Scan for the cell matching the given text and deliver its [X, Y] coordinate at center. 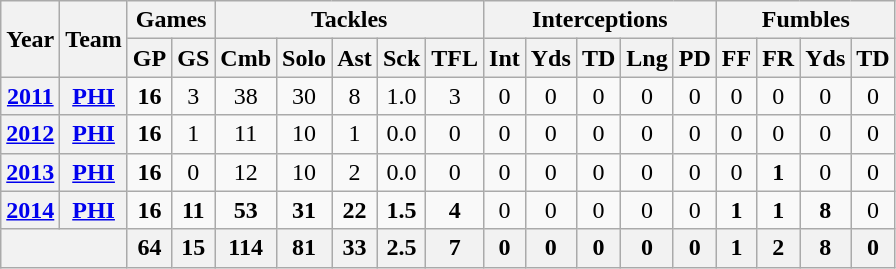
Team [94, 39]
Ast [355, 58]
1.0 [401, 96]
Solo [304, 58]
64 [149, 248]
2.5 [401, 248]
38 [246, 96]
2014 [30, 210]
22 [355, 210]
Lng [647, 58]
TFL [455, 58]
Cmb [246, 58]
PD [694, 58]
30 [304, 96]
Year [30, 39]
Int [505, 58]
81 [304, 248]
1.5 [401, 210]
114 [246, 248]
12 [246, 172]
Sck [401, 58]
4 [455, 210]
2013 [30, 172]
FF [736, 58]
Games [170, 20]
33 [355, 248]
31 [304, 210]
7 [455, 248]
GS [194, 58]
Tackles [350, 20]
53 [246, 210]
2012 [30, 134]
FR [778, 58]
15 [194, 248]
2011 [30, 96]
GP [149, 58]
Interceptions [600, 20]
Fumbles [806, 20]
